Extract the [X, Y] coordinate from the center of the cell holding the provided text.  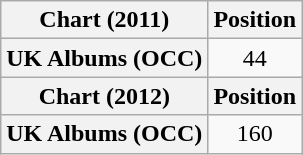
Chart (2011) [104, 20]
160 [255, 134]
44 [255, 58]
Chart (2012) [104, 96]
